Detect which cell encompasses the target text, then output its (X, Y) center coordinate. 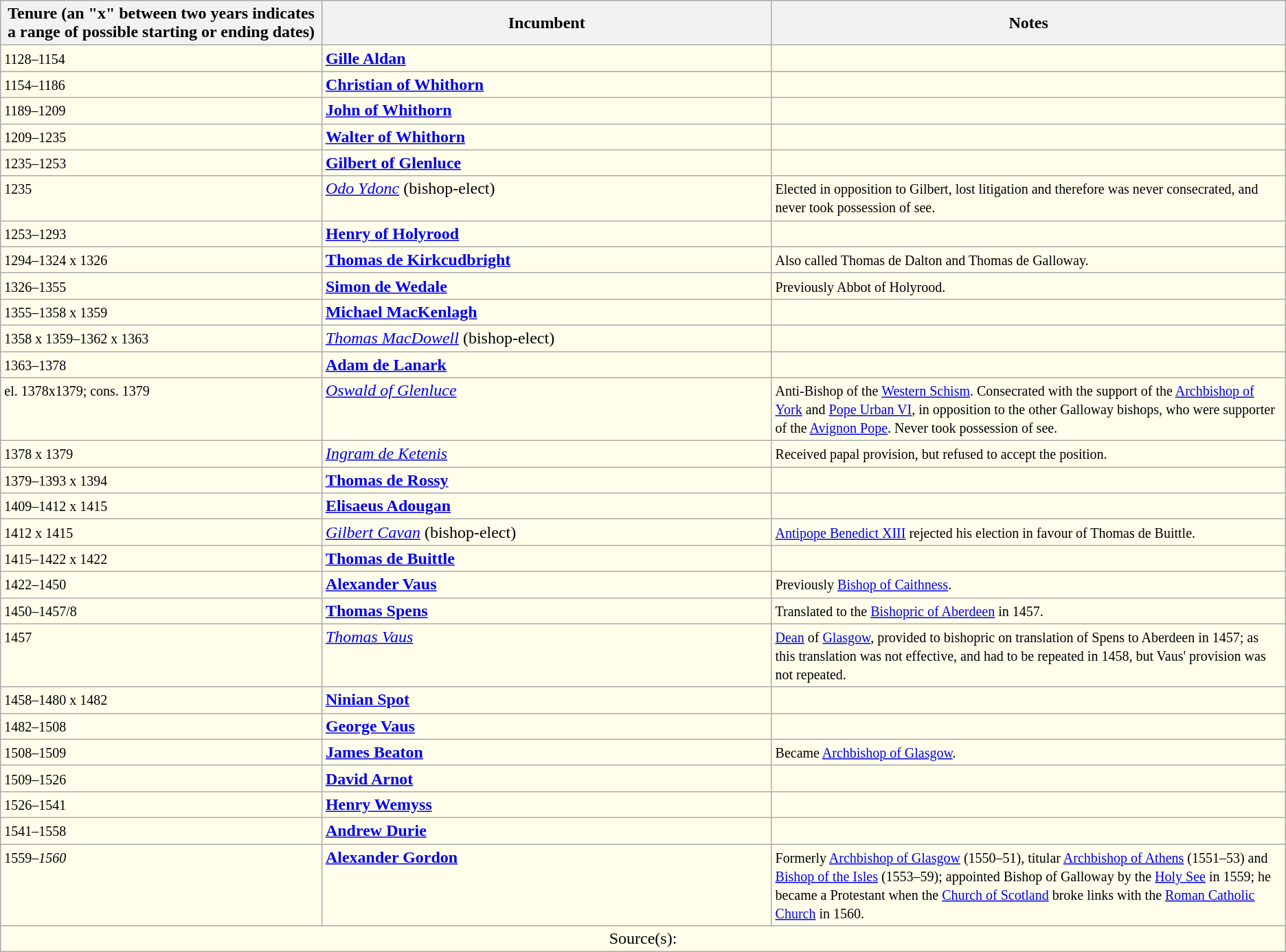
Andrew Durie (547, 830)
Elisaeus Adougan (547, 506)
1482–1508 (161, 726)
Translated to the Bishopric of Aberdeen in 1457. (1028, 611)
1457 (161, 655)
1355–1358 x 1359 (161, 312)
Henry of Holyrood (547, 234)
Ninian Spot (547, 700)
Notes (1028, 23)
Thomas MacDowell (bishop-elect) (547, 338)
el. 1378x1379; cons. 1379 (161, 409)
1235 (161, 198)
John of Whithorn (547, 111)
1458–1480 x 1482 (161, 700)
1409–1412 x 1415 (161, 506)
Thomas de Buittle (547, 558)
Also called Thomas de Dalton and Thomas de Galloway. (1028, 260)
1508–1509 (161, 752)
Michael MacKenlagh (547, 312)
Simon de Wedale (547, 286)
Incumbent (547, 23)
Thomas de Rossy (547, 480)
Alexander Gordon (547, 885)
1412 x 1415 (161, 532)
Adam de Lanark (547, 365)
1363–1378 (161, 365)
James Beaton (547, 752)
1379–1393 x 1394 (161, 480)
Previously Bishop of Caithness. (1028, 585)
1509–1526 (161, 778)
Gilbert of Glenluce (547, 163)
Henry Wemyss (547, 804)
Became Archbishop of Glasgow. (1028, 752)
Antipope Benedict XIII rejected his election in favour of Thomas de Buittle. (1028, 532)
1541–1558 (161, 830)
1526–1541 (161, 804)
David Arnot (547, 778)
Thomas de Kirkcudbright (547, 260)
Walter of Whithorn (547, 137)
1326–1355 (161, 286)
Alexander Vaus (547, 585)
1415–1422 x 1422 (161, 558)
1189–1209 (161, 111)
George Vaus (547, 726)
1450–1457/8 (161, 611)
Oswald of Glenluce (547, 409)
1358 x 1359–1362 x 1363 (161, 338)
1559–1560 (161, 885)
1154–1186 (161, 84)
1422–1450 (161, 585)
Gilbert Cavan (bishop-elect) (547, 532)
1235–1253 (161, 163)
1253–1293 (161, 234)
1378 x 1379 (161, 454)
Gille Aldan (547, 58)
Received papal provision, but refused to accept the position. (1028, 454)
1209–1235 (161, 137)
Thomas Vaus (547, 655)
1128–1154 (161, 58)
Thomas Spens (547, 611)
Odo Ydonc (bishop-elect) (547, 198)
1294–1324 x 1326 (161, 260)
Christian of Whithorn (547, 84)
Ingram de Ketenis (547, 454)
Tenure (an "x" between two years indicates a range of possible starting or ending dates) (161, 23)
Elected in opposition to Gilbert, lost litigation and therefore was never consecrated, and never took possession of see. (1028, 198)
Previously Abbot of Holyrood. (1028, 286)
Source(s): (643, 939)
